Identify which cell holds the provided text, then report its [X, Y] central coordinate. 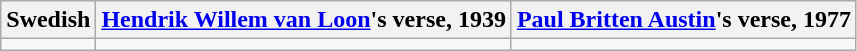
Paul Britten Austin's verse, 1977 [684, 20]
Swedish [48, 20]
Hendrik Willem van Loon's verse, 1939 [304, 20]
